Find where the given text appears and provide that cell's center as [x, y] coordinate. 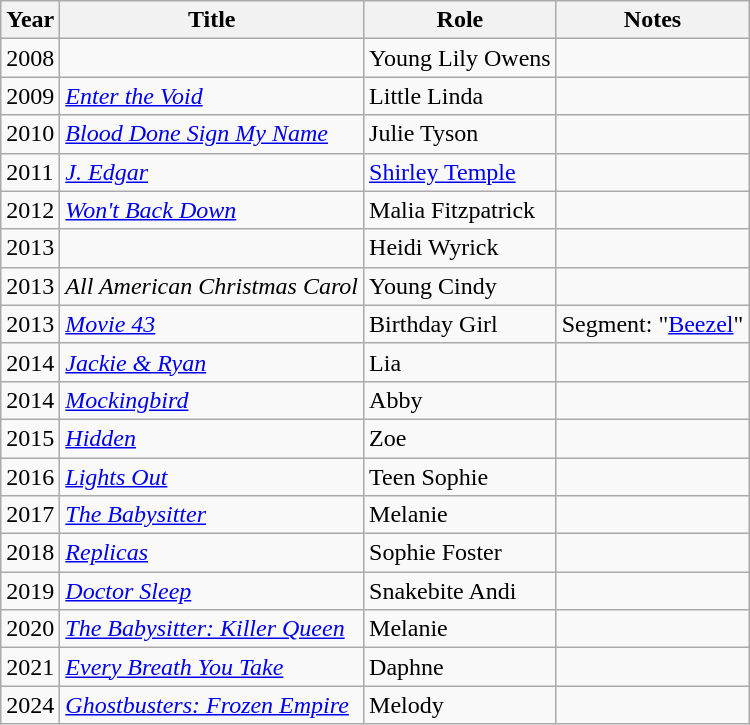
2016 [30, 477]
Segment: "Beezel" [652, 324]
Role [460, 20]
2011 [30, 172]
Young Cindy [460, 286]
Teen Sophie [460, 477]
Jackie & Ryan [212, 362]
Birthday Girl [460, 324]
Lia [460, 362]
Enter the Void [212, 96]
Ghostbusters: Frozen Empire [212, 705]
J. Edgar [212, 172]
Replicas [212, 553]
Julie Tyson [460, 134]
Mockingbird [212, 400]
Won't Back Down [212, 210]
Melody [460, 705]
Notes [652, 20]
Young Lily Owens [460, 58]
Shirley Temple [460, 172]
Snakebite Andi [460, 591]
2017 [30, 515]
Malia Fitzpatrick [460, 210]
Doctor Sleep [212, 591]
2020 [30, 629]
Hidden [212, 438]
Heidi Wyrick [460, 248]
2008 [30, 58]
2010 [30, 134]
Blood Done Sign My Name [212, 134]
Movie 43 [212, 324]
2021 [30, 667]
2015 [30, 438]
2019 [30, 591]
2024 [30, 705]
Sophie Foster [460, 553]
2009 [30, 96]
Every Breath You Take [212, 667]
Little Linda [460, 96]
All American Christmas Carol [212, 286]
Zoe [460, 438]
Year [30, 20]
Title [212, 20]
Abby [460, 400]
2012 [30, 210]
The Babysitter [212, 515]
The Babysitter: Killer Queen [212, 629]
Daphne [460, 667]
2018 [30, 553]
Lights Out [212, 477]
